Find where the given text appears and provide that cell's center as [X, Y] coordinate. 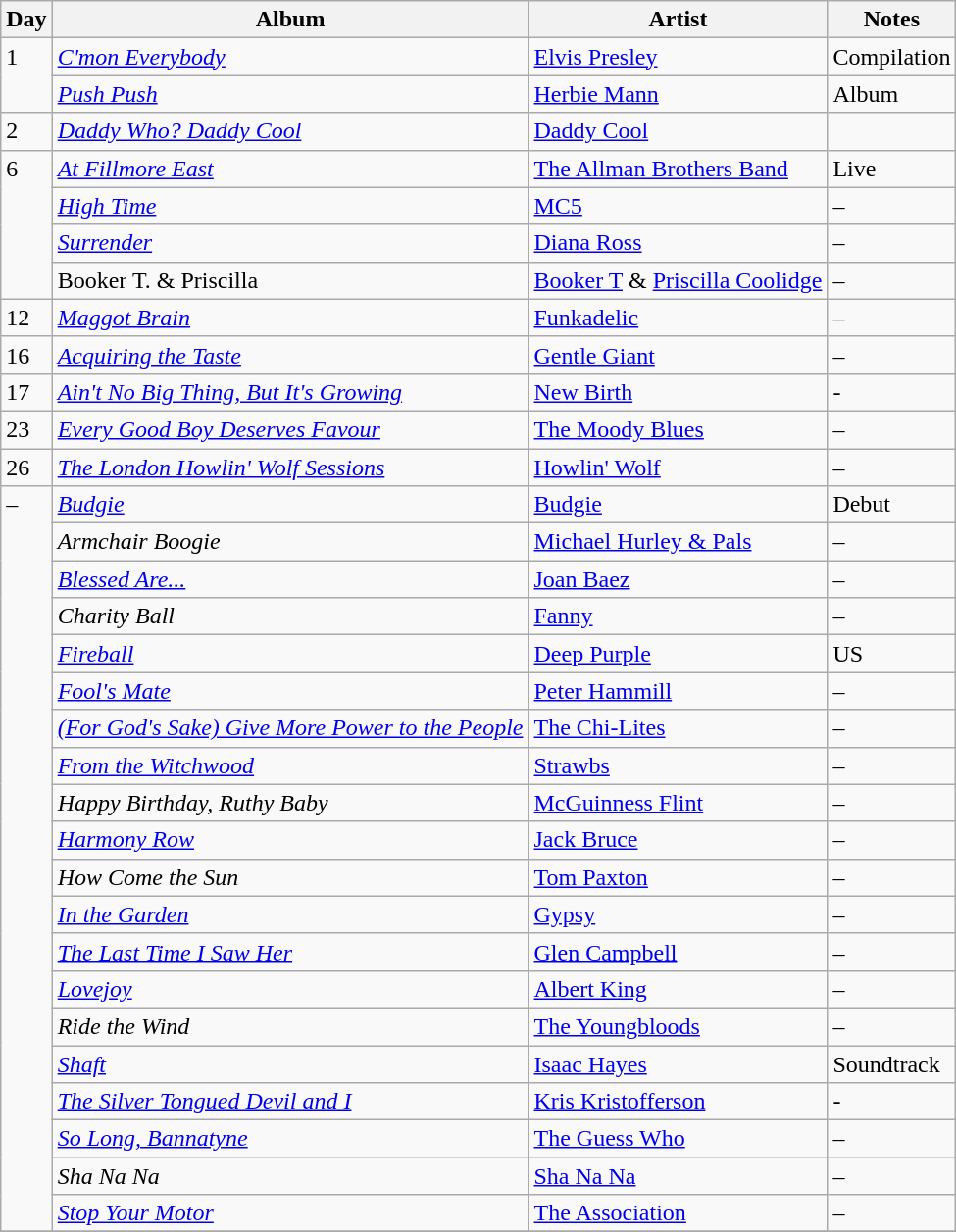
C'mon Everybody [290, 57]
Day [26, 20]
Diana Ross [679, 243]
Daddy Who? Daddy Cool [290, 131]
At Fillmore East [290, 169]
12 [26, 318]
How Come the Sun [290, 877]
The Guess Who [679, 1139]
The Chi-Lites [679, 728]
The Allman Brothers Band [679, 169]
Ain't No Big Thing, But It's Growing [290, 392]
Happy Birthday, Ruthy Baby [290, 803]
Charity Ball [290, 616]
Isaac Hayes [679, 1063]
Shaft [290, 1063]
6 [26, 224]
Glen Campbell [679, 952]
Armchair Boogie [290, 542]
The Last Time I Saw Her [290, 952]
Fireball [290, 654]
Live [892, 169]
Peter Hammill [679, 691]
New Birth [679, 392]
Albert King [679, 989]
17 [26, 392]
Herbie Mann [679, 94]
16 [26, 355]
Howlin' Wolf [679, 468]
Push Push [290, 94]
Tom Paxton [679, 877]
The Youngbloods [679, 1026]
Funkadelic [679, 318]
US [892, 654]
23 [26, 429]
Soundtrack [892, 1063]
McGuinness Flint [679, 803]
Notes [892, 20]
Kris Kristofferson [679, 1102]
Strawbs [679, 765]
26 [26, 468]
Daddy Cool [679, 131]
1 [26, 75]
Artist [679, 20]
Harmony Row [290, 840]
2 [26, 131]
(For God's Sake) Give More Power to the People [290, 728]
Compilation [892, 57]
So Long, Bannatyne [290, 1139]
High Time [290, 206]
Blessed Are... [290, 579]
Michael Hurley & Pals [679, 542]
Acquiring the Taste [290, 355]
MC5 [679, 206]
Elvis Presley [679, 57]
Deep Purple [679, 654]
The London Howlin' Wolf Sessions [290, 468]
The Silver Tongued Devil and I [290, 1102]
Stop Your Motor [290, 1213]
Every Good Boy Deserves Favour [290, 429]
Joan Baez [679, 579]
Ride the Wind [290, 1026]
Debut [892, 505]
Lovejoy [290, 989]
The Moody Blues [679, 429]
Fool's Mate [290, 691]
Maggot Brain [290, 318]
Gypsy [679, 914]
Jack Bruce [679, 840]
In the Garden [290, 914]
Fanny [679, 616]
Booker T & Priscilla Coolidge [679, 280]
From the Witchwood [290, 765]
Surrender [290, 243]
Gentle Giant [679, 355]
The Association [679, 1213]
Booker T. & Priscilla [290, 280]
